Output the [x, y] coordinate of the center of the cell containing the given text.  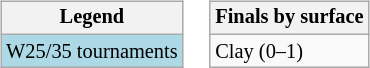
Finals by surface [289, 18]
W25/35 tournaments [92, 51]
Clay (0–1) [289, 51]
Legend [92, 18]
